Find where the given text appears and provide that cell's center as (x, y) coordinate. 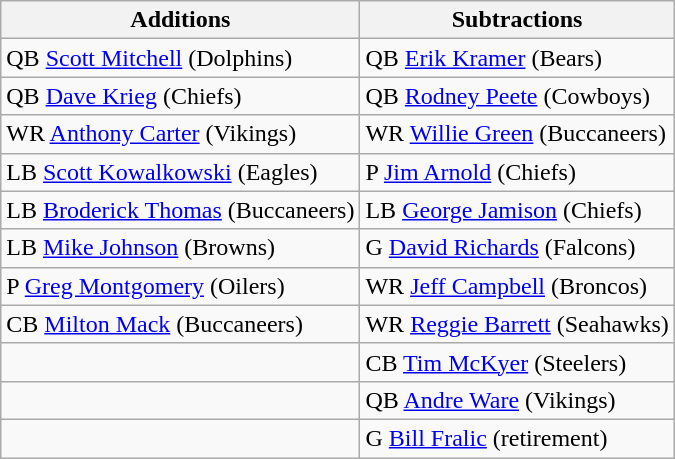
WR Jeff Campbell (Broncos) (517, 286)
QB Erik Kramer (Bears) (517, 58)
P Greg Montgomery (Oilers) (180, 286)
CB Tim McKyer (Steelers) (517, 362)
LB Mike Johnson (Browns) (180, 248)
QB Rodney Peete (Cowboys) (517, 96)
LB George Jamison (Chiefs) (517, 210)
QB Dave Krieg (Chiefs) (180, 96)
WR Anthony Carter (Vikings) (180, 134)
Additions (180, 20)
G David Richards (Falcons) (517, 248)
CB Milton Mack (Buccaneers) (180, 324)
WR Reggie Barrett (Seahawks) (517, 324)
QB Andre Ware (Vikings) (517, 400)
WR Willie Green (Buccaneers) (517, 134)
QB Scott Mitchell (Dolphins) (180, 58)
LB Broderick Thomas (Buccaneers) (180, 210)
G Bill Fralic (retirement) (517, 438)
LB Scott Kowalkowski (Eagles) (180, 172)
P Jim Arnold (Chiefs) (517, 172)
Subtractions (517, 20)
